Search for the cell housing the specified text and yield its (X, Y) center coordinate. 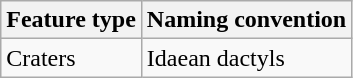
Idaean dactyls (246, 58)
Feature type (72, 20)
Craters (72, 58)
Naming convention (246, 20)
